Search for the cell housing the specified text and yield its (X, Y) center coordinate. 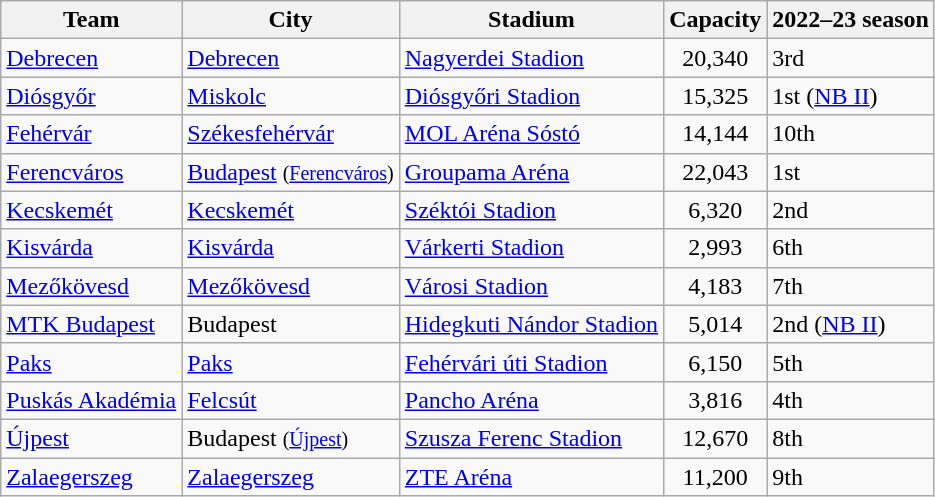
5,014 (716, 324)
10th (851, 134)
3rd (851, 58)
Hidegkuti Nándor Stadion (531, 324)
Székesfehérvár (290, 134)
14,144 (716, 134)
Team (92, 20)
11,200 (716, 477)
Groupama Aréna (531, 172)
6,150 (716, 362)
4th (851, 400)
2nd (NB II) (851, 324)
9th (851, 477)
Budapest (290, 324)
MOL Aréna Sóstó (531, 134)
Városi Stadion (531, 286)
3,816 (716, 400)
15,325 (716, 96)
20,340 (716, 58)
1st (NB II) (851, 96)
Fehérvári úti Stadion (531, 362)
Budapest (Ferencváros) (290, 172)
1st (851, 172)
Nagyerdei Stadion (531, 58)
MTK Budapest (92, 324)
Újpest (92, 438)
22,043 (716, 172)
Puskás Akadémia (92, 400)
Fehérvár (92, 134)
8th (851, 438)
Budapest (Újpest) (290, 438)
Széktói Stadion (531, 210)
ZTE Aréna (531, 477)
Diósgyőri Stadion (531, 96)
Szusza Ferenc Stadion (531, 438)
5th (851, 362)
7th (851, 286)
Várkerti Stadion (531, 248)
6th (851, 248)
6,320 (716, 210)
4,183 (716, 286)
City (290, 20)
2022–23 season (851, 20)
2nd (851, 210)
12,670 (716, 438)
2,993 (716, 248)
Diósgyőr (92, 96)
Stadium (531, 20)
Pancho Aréna (531, 400)
Capacity (716, 20)
Miskolc (290, 96)
Ferencváros (92, 172)
Felcsút (290, 400)
